Return the (x, y) coordinate for the center point of the cell that contains the specified text.  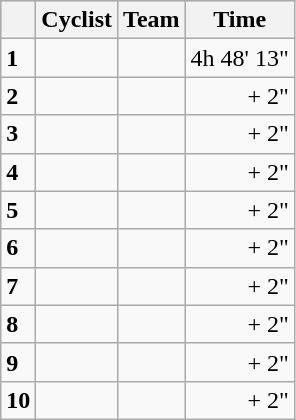
9 (18, 362)
Cyclist (77, 20)
4h 48' 13" (240, 58)
3 (18, 134)
1 (18, 58)
5 (18, 210)
6 (18, 248)
4 (18, 172)
7 (18, 286)
Team (152, 20)
Time (240, 20)
8 (18, 324)
2 (18, 96)
10 (18, 400)
